Capture the cell that displays the provided text and extract its (x, y) central coordinate. 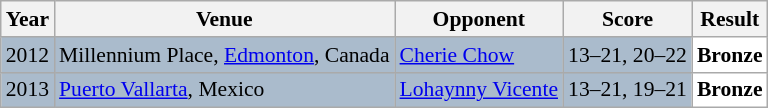
13–21, 20–22 (628, 55)
Puerto Vallarta, Mexico (224, 90)
Result (730, 19)
Lohaynny Vicente (479, 90)
Opponent (479, 19)
Cherie Chow (479, 55)
Score (628, 19)
2013 (28, 90)
2012 (28, 55)
Millennium Place, Edmonton, Canada (224, 55)
Venue (224, 19)
Year (28, 19)
13–21, 19–21 (628, 90)
